Locate the cell with the specified text and output its [x, y] center coordinate. 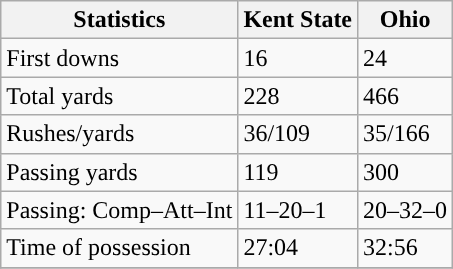
35/166 [406, 134]
Kent State [298, 20]
Passing: Comp–Att–Int [120, 210]
27:04 [298, 248]
Time of possession [120, 248]
36/109 [298, 134]
Rushes/yards [120, 134]
16 [298, 58]
20–32–0 [406, 210]
119 [298, 172]
11–20–1 [298, 210]
First downs [120, 58]
24 [406, 58]
32:56 [406, 248]
466 [406, 96]
Total yards [120, 96]
Ohio [406, 20]
Statistics [120, 20]
Passing yards [120, 172]
300 [406, 172]
228 [298, 96]
